Scan for the cell matching the given text and deliver its (x, y) coordinate at center. 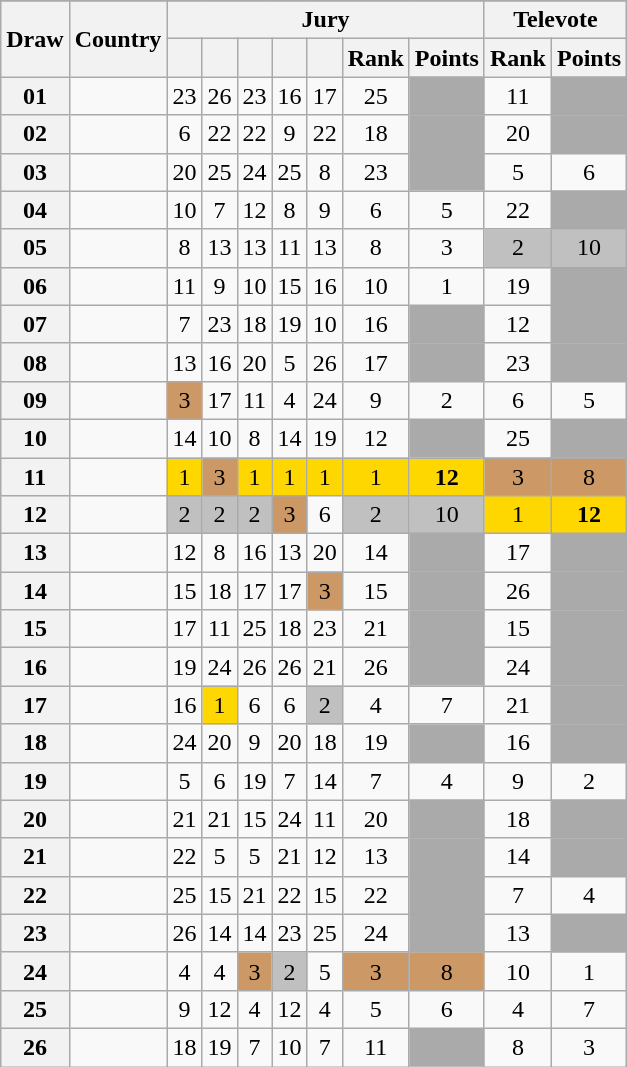
Jury (326, 20)
02 (35, 134)
03 (35, 172)
04 (35, 210)
08 (35, 362)
06 (35, 286)
01 (35, 96)
07 (35, 324)
05 (35, 248)
Draw (35, 39)
09 (35, 400)
Televote (555, 20)
Country (118, 39)
